Output the (x, y) coordinate of the center of the cell containing the given text.  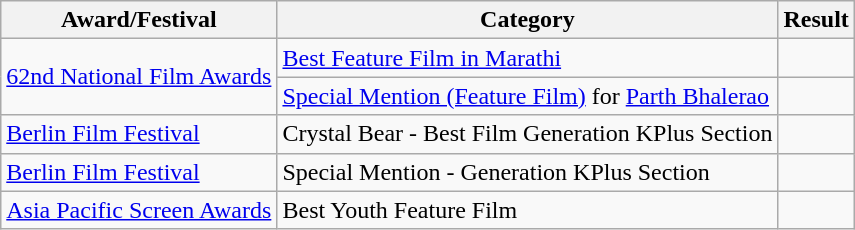
Asia Pacific Screen Awards (139, 210)
Result (816, 20)
Best Youth Feature Film (528, 210)
Best Feature Film in Marathi (528, 58)
Category (528, 20)
Crystal Bear - Best Film Generation KPlus Section (528, 134)
Special Mention (Feature Film) for Parth Bhalerao (528, 96)
Award/Festival (139, 20)
Special Mention - Generation KPlus Section (528, 172)
62nd National Film Awards (139, 77)
